Extract the [X, Y] coordinate from the center of the cell holding the provided text.  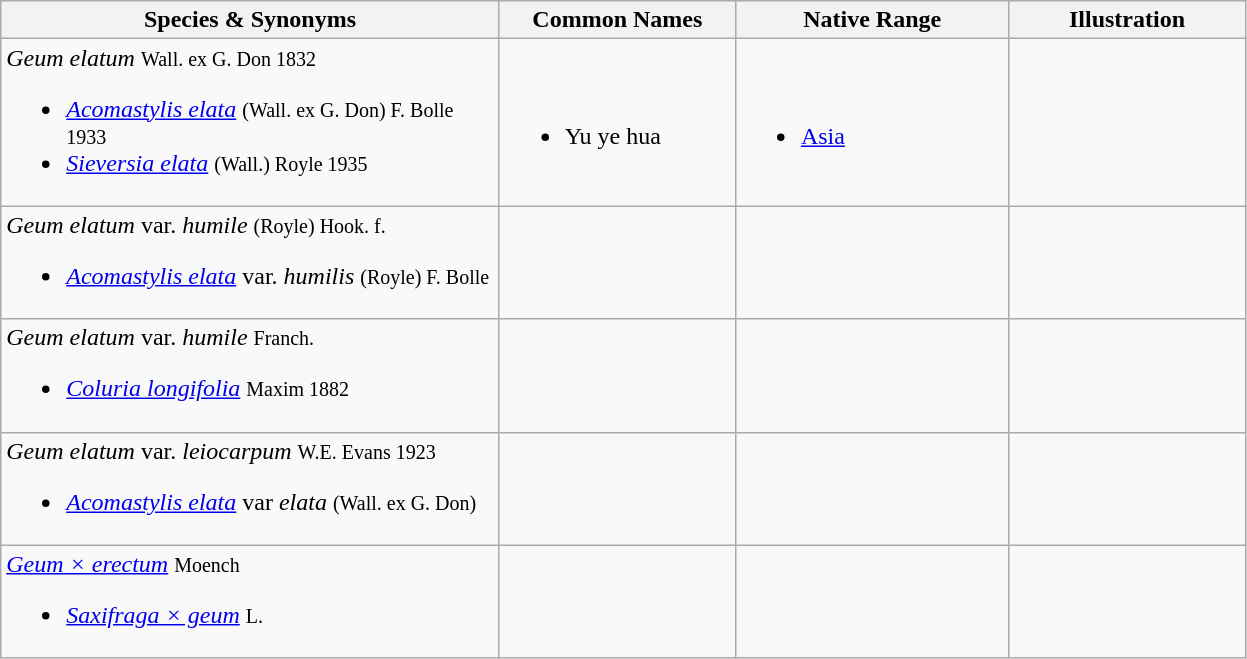
Geum elatum var. leiocarpum W.E. Evans 1923Acomastylis elata var elata (Wall. ex G. Don) [250, 488]
Geum elatum var. humile Franch.Coluria longifolia Maxim 1882 [250, 376]
Geum elatum Wall. ex G. Don 1832Acomastylis elata (Wall. ex G. Don) F. Bolle 1933Sieversia elata (Wall.) Royle 1935 [250, 122]
Asia [872, 122]
Geum × erectum MoenchSaxifraga × geum L. [250, 602]
Species & Synonyms [250, 20]
Geum elatum var. humile (Royle) Hook. f.Acomastylis elata var. humilis (Royle) F. Bolle [250, 262]
Illustration [1127, 20]
Common Names [617, 20]
Yu ye hua [617, 122]
Native Range [872, 20]
